Output the [x, y] coordinate of the center of the cell containing the given text.  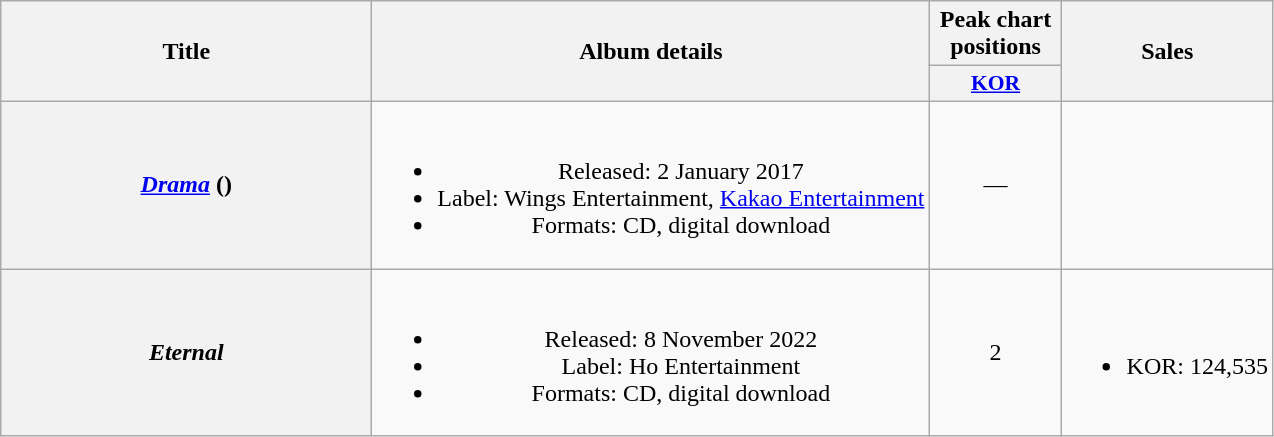
Released: 2 January 2017Label: Wings Entertainment, Kakao EntertainmentFormats: CD, digital download [651, 184]
— [996, 184]
Title [186, 52]
Drama () [186, 184]
2 [996, 352]
Eternal [186, 352]
Peak chart positions [996, 34]
KOR [996, 84]
Album details [651, 52]
Released: 8 November 2022Label: Ho EntertainmentFormats: CD, digital download [651, 352]
Sales [1167, 52]
KOR: 124,535 [1167, 352]
